Scan for the cell matching the given text and deliver its (X, Y) coordinate at center. 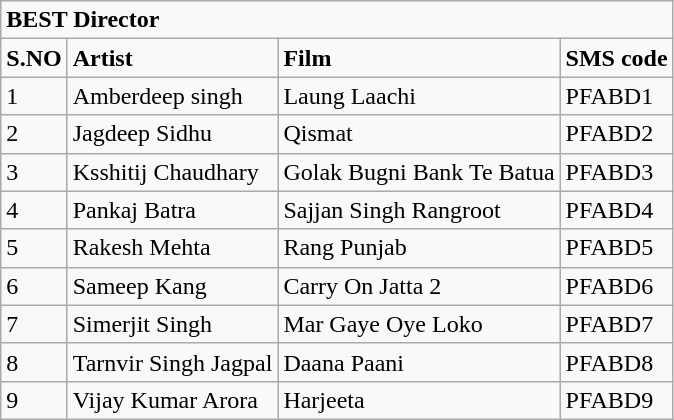
PFABD2 (616, 134)
PFABD8 (616, 362)
2 (34, 134)
Golak Bugni Bank Te Batua (419, 172)
PFABD6 (616, 286)
PFABD7 (616, 324)
Rakesh Mehta (172, 248)
BEST Director (337, 20)
4 (34, 210)
PFABD3 (616, 172)
Mar Gaye Oye Loko (419, 324)
1 (34, 96)
6 (34, 286)
3 (34, 172)
Simerjit Singh (172, 324)
Harjeeta (419, 400)
5 (34, 248)
Artist (172, 58)
7 (34, 324)
Amberdeep singh (172, 96)
Laung Laachi (419, 96)
Film (419, 58)
PFABD4 (616, 210)
Daana Paani (419, 362)
Vijay Kumar Arora (172, 400)
PFABD1 (616, 96)
Sameep Kang (172, 286)
Sajjan Singh Rangroot (419, 210)
S.NO (34, 58)
Qismat (419, 134)
Ksshitij Chaudhary (172, 172)
SMS code (616, 58)
8 (34, 362)
Jagdeep Sidhu (172, 134)
Carry On Jatta 2 (419, 286)
9 (34, 400)
Rang Punjab (419, 248)
Tarnvir Singh Jagpal (172, 362)
PFABD5 (616, 248)
PFABD9 (616, 400)
Pankaj Batra (172, 210)
